Pinpoint the cell where the given text exists, returning its [X, Y] midpoint coordinate. 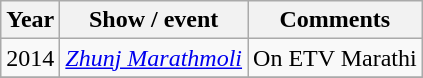
Comments [336, 20]
Year [30, 20]
Show / event [154, 20]
On ETV Marathi [336, 58]
Zhunj Marathmoli [154, 58]
2014 [30, 58]
